Capture the cell that displays the provided text and extract its (x, y) central coordinate. 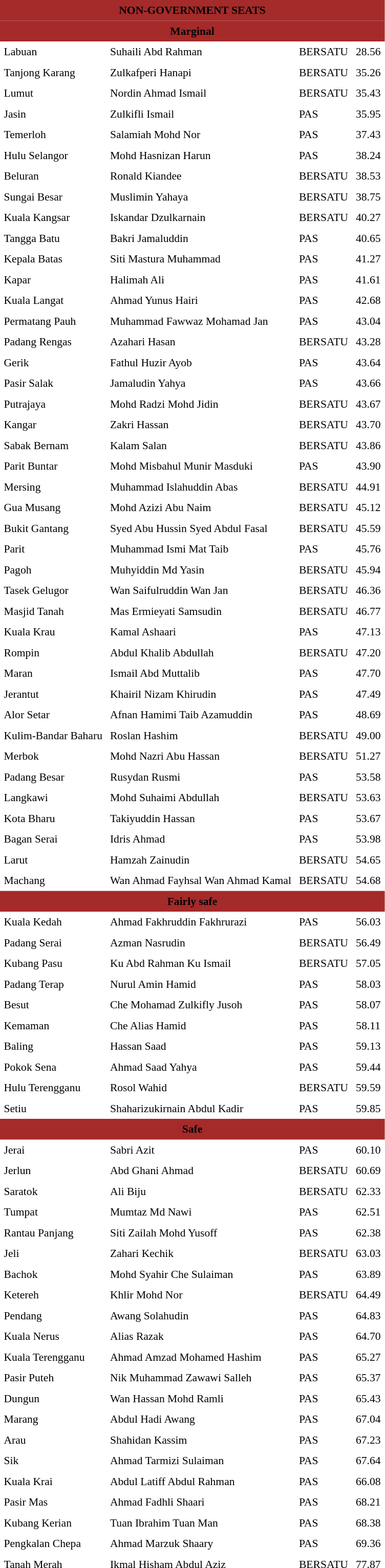
Pasir Puteh (53, 1378)
Padang Rengas (53, 342)
Fairly safe (193, 901)
45.94 (368, 569)
65.27 (368, 1357)
47.20 (368, 652)
Beluran (53, 176)
Ahmad Saad Yahya (201, 1067)
Alias Razak (201, 1336)
Temerloh (53, 135)
Kota Bharu (53, 818)
40.27 (368, 217)
Marang (53, 1419)
Abdul Khalib Abdullah (201, 652)
Khairil Nizam Khirudin (201, 694)
58.03 (368, 984)
Sabak Bernam (53, 445)
Afnan Hamimi Taib Azamuddin (201, 715)
65.43 (368, 1398)
67.64 (368, 1461)
65.37 (368, 1378)
Setiu (53, 1108)
Larut (53, 859)
38.75 (368, 196)
Kamal Ashaari (201, 632)
Kangar (53, 425)
Jasin (53, 114)
Mumtaz Md Nawi (201, 1212)
Abd Ghani Ahmad (201, 1171)
Rompin (53, 652)
40.65 (368, 238)
Idris Ahmad (201, 839)
Pengkalan Chepa (53, 1543)
Bakri Jamaluddin (201, 238)
53.98 (368, 839)
Ku Abd Rahman Ku Ismail (201, 963)
48.69 (368, 715)
47.49 (368, 694)
Rantau Panjang (53, 1232)
Padang Besar (53, 777)
Muhammad Fawwaz Mohamad Jan (201, 321)
Maran (53, 673)
51.27 (368, 756)
66.08 (368, 1481)
Pendang (53, 1315)
Kuala Kangsar (53, 217)
35.95 (368, 114)
Bachok (53, 1274)
35.26 (368, 72)
Tuan Ibrahim Tuan Man (201, 1522)
41.61 (368, 279)
Kuala Kedah (53, 922)
44.91 (368, 487)
45.59 (368, 528)
Zahari Kechik (201, 1253)
Mohd Syahir Che Sulaiman (201, 1274)
64.70 (368, 1336)
Mohd Azizi Abu Naim (201, 507)
Kalam Salan (201, 445)
Mohd Radzi Mohd Jidin (201, 404)
Jamaludin Yahya (201, 383)
Labuan (53, 52)
Merbok (53, 756)
47.70 (368, 673)
Ahmad Yunus Hairi (201, 300)
Ismail Abd Muttalib (201, 673)
Rosol Wahid (201, 1088)
43.67 (368, 404)
Safe (193, 1129)
Pasir Salak (53, 383)
Parit (53, 549)
Halimah Ali (201, 279)
Kepala Batas (53, 259)
43.66 (368, 383)
Ali Biju (201, 1191)
Khlir Mohd Nor (201, 1295)
Ronald Kiandee (201, 176)
Putrajaya (53, 404)
Hulu Selangor (53, 155)
59.44 (368, 1067)
53.67 (368, 818)
Arau (53, 1440)
Padang Serai (53, 942)
53.63 (368, 798)
Mohd Hasnizan Harun (201, 155)
Che Mohamad Zulkifly Jusoh (201, 1005)
43.04 (368, 321)
Siti Mastura Muhammad (201, 259)
45.76 (368, 549)
Mohd Nazri Abu Hassan (201, 756)
Sik (53, 1461)
63.89 (368, 1274)
Takiyuddin Hassan (201, 818)
42.68 (368, 300)
69.36 (368, 1543)
Azman Nasrudin (201, 942)
Bagan Serai (53, 839)
Ahmad Tarmizi Sulaiman (201, 1461)
Nurul Amin Hamid (201, 984)
Iskandar Dzulkarnain (201, 217)
67.04 (368, 1419)
Kubang Pasu (53, 963)
Dungun (53, 1398)
Baling (53, 1046)
NON-GOVERNMENT SEATS (193, 10)
68.21 (368, 1502)
38.53 (368, 176)
62.33 (368, 1191)
Kulim-Bandar Baharu (53, 735)
Ahmad Marzuk Shaary (201, 1543)
Muhammad Islahuddin Abas (201, 487)
68.38 (368, 1522)
Muhyiddin Md Yasin (201, 569)
Pokok Sena (53, 1067)
Suhaili Abd Rahman (201, 52)
Roslan Hashim (201, 735)
Shaharizukirnain Abdul Kadir (201, 1108)
Wan Hassan Mohd Ramli (201, 1398)
Pasir Mas (53, 1502)
Parit Buntar (53, 466)
Abdul Latiff Abdul Rahman (201, 1481)
Nordin Ahmad Ismail (201, 93)
Siti Zailah Mohd Yusoff (201, 1232)
Hulu Terengganu (53, 1088)
41.27 (368, 259)
Hamzah Zainudin (201, 859)
Marginal (193, 31)
43.70 (368, 425)
Lumut (53, 93)
Ahmad Fadhli Shaari (201, 1502)
Ahmad Fakhruddin Fakhrurazi (201, 922)
Tangga Batu (53, 238)
Pagoh (53, 569)
Ketereh (53, 1295)
Tanjong Karang (53, 72)
Mas Ermieyati Samsudin (201, 611)
Abdul Hadi Awang (201, 1419)
Tumpat (53, 1212)
Padang Terap (53, 984)
56.03 (368, 922)
Bukit Gantang (53, 528)
64.49 (368, 1295)
Zakri Hassan (201, 425)
54.65 (368, 859)
Permatang Pauh (53, 321)
Kapar (53, 279)
Mohd Misbahul Munir Masduki (201, 466)
46.36 (368, 590)
Jerantut (53, 694)
Mersing (53, 487)
59.59 (368, 1088)
62.38 (368, 1232)
59.85 (368, 1108)
59.13 (368, 1046)
67.23 (368, 1440)
Mohd Suhaimi Abdullah (201, 798)
Gerik (53, 362)
Rusydan Rusmi (201, 777)
Hassan Saad (201, 1046)
49.00 (368, 735)
Fathul Huzir Ayob (201, 362)
Jerai (53, 1150)
43.90 (368, 466)
Jeli (53, 1253)
Saratok (53, 1191)
Awang Solahudin (201, 1315)
Kuala Terengganu (53, 1357)
58.11 (368, 1025)
Wan Saifulruddin Wan Jan (201, 590)
Kuala Nerus (53, 1336)
56.49 (368, 942)
38.24 (368, 155)
Sungai Besar (53, 196)
Gua Musang (53, 507)
Kubang Kerian (53, 1522)
57.05 (368, 963)
64.83 (368, 1315)
53.58 (368, 777)
60.69 (368, 1171)
Kuala Langat (53, 300)
63.03 (368, 1253)
Che Alias Hamid (201, 1025)
60.10 (368, 1150)
35.43 (368, 93)
45.12 (368, 507)
Wan Ahmad Fayhsal Wan Ahmad Kamal (201, 880)
Muslimin Yahaya (201, 196)
Kuala Krau (53, 632)
58.07 (368, 1005)
Shahidan Kassim (201, 1440)
Kemaman (53, 1025)
Sabri Azit (201, 1150)
Jerlun (53, 1171)
Machang (53, 880)
43.28 (368, 342)
Alor Setar (53, 715)
Salamiah Mohd Nor (201, 135)
Nik Muhammad Zawawi Salleh (201, 1378)
54.68 (368, 880)
47.13 (368, 632)
Zulkafperi Hanapi (201, 72)
43.64 (368, 362)
43.86 (368, 445)
Syed Abu Hussin Syed Abdul Fasal (201, 528)
Azahari Hasan (201, 342)
Besut (53, 1005)
Muhammad Ismi Mat Taib (201, 549)
Langkawi (53, 798)
Masjid Tanah (53, 611)
62.51 (368, 1212)
Tasek Gelugor (53, 590)
37.43 (368, 135)
46.77 (368, 611)
Ahmad Amzad Mohamed Hashim (201, 1357)
Kuala Krai (53, 1481)
28.56 (368, 52)
Zulkifli Ismail (201, 114)
